Provide the (x, y) coordinate of the cell's center where the given text is located.  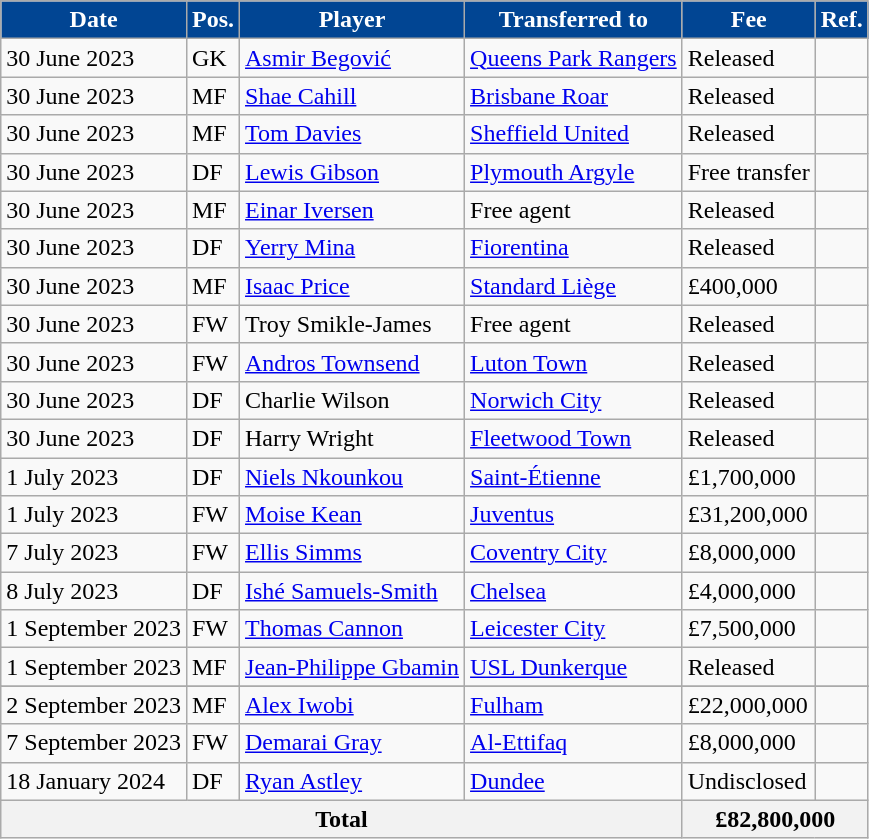
Alex Iwobi (352, 705)
Fiorentina (574, 248)
Niels Nkounkou (352, 477)
£22,000,000 (748, 705)
Brisbane Roar (574, 96)
£82,800,000 (775, 819)
Lewis Gibson (352, 172)
Andros Townsend (352, 362)
Demarai Gray (352, 743)
Fulham (574, 705)
GK (212, 58)
Total (342, 819)
Troy Smikle-James (352, 324)
Ryan Astley (352, 781)
Saint-Étienne (574, 477)
Queens Park Rangers (574, 58)
Tom Davies (352, 134)
£31,200,000 (748, 515)
Juventus (574, 515)
2 September 2023 (94, 705)
Fee (748, 20)
Transferred to (574, 20)
Harry Wright (352, 438)
Shae Cahill (352, 96)
Isaac Price (352, 286)
Thomas Cannon (352, 629)
Charlie Wilson (352, 400)
Fleetwood Town (574, 438)
Norwich City (574, 400)
Jean-Philippe Gbamin (352, 667)
USL Dunkerque (574, 667)
Plymouth Argyle (574, 172)
Coventry City (574, 553)
Luton Town (574, 362)
Moise Kean (352, 515)
Standard Liège (574, 286)
8 July 2023 (94, 591)
Date (94, 20)
Undisclosed (748, 781)
7 July 2023 (94, 553)
Sheffield United (574, 134)
Dundee (574, 781)
Yerry Mina (352, 248)
Player (352, 20)
Pos. (212, 20)
Asmir Begović (352, 58)
Chelsea (574, 591)
Ref. (842, 20)
£1,700,000 (748, 477)
Al-Ettifaq (574, 743)
Leicester City (574, 629)
Free transfer (748, 172)
7 September 2023 (94, 743)
Einar Iversen (352, 210)
£400,000 (748, 286)
£4,000,000 (748, 591)
Ishé Samuels-Smith (352, 591)
18 January 2024 (94, 781)
£7,500,000 (748, 629)
Ellis Simms (352, 553)
